Search for the cell housing the specified text and yield its [X, Y] center coordinate. 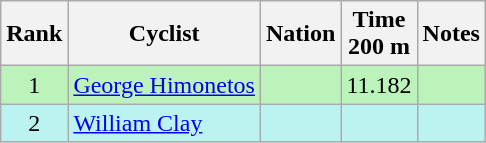
Rank [34, 34]
1 [34, 85]
George Himonetos [164, 85]
Nation [300, 34]
Notes [451, 34]
Cyclist [164, 34]
Time200 m [379, 34]
William Clay [164, 123]
2 [34, 123]
11.182 [379, 85]
